Identify which cell holds the provided text, then report its (x, y) central coordinate. 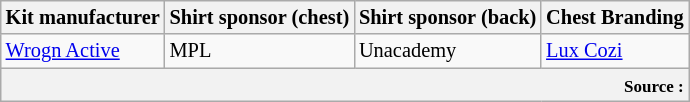
Shirt sponsor (back) (448, 17)
Chest Branding (614, 17)
MPL (260, 51)
Lux Cozi (614, 51)
Kit manufacturer (83, 17)
Wrogn Active (83, 51)
Source : (345, 85)
Shirt sponsor (chest) (260, 17)
Unacademy (448, 51)
